Identify which cell holds the provided text, then report its (x, y) central coordinate. 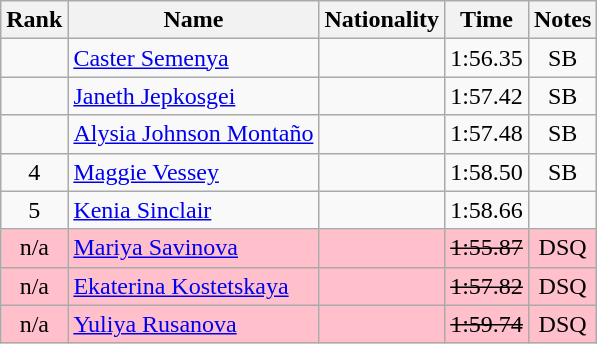
Yuliya Rusanova (194, 324)
Name (194, 20)
Caster Semenya (194, 58)
1:57.48 (487, 134)
1:55.87 (487, 248)
1:57.82 (487, 286)
1:58.50 (487, 172)
Janeth Jepkosgei (194, 96)
Mariya Savinova (194, 248)
Maggie Vessey (194, 172)
5 (34, 210)
4 (34, 172)
1:59.74 (487, 324)
1:58.66 (487, 210)
Time (487, 20)
Nationality (382, 20)
Alysia Johnson Montaño (194, 134)
Notes (562, 20)
1:56.35 (487, 58)
1:57.42 (487, 96)
Ekaterina Kostetskaya (194, 286)
Rank (34, 20)
Kenia Sinclair (194, 210)
